Detect which cell encompasses the target text, then output its [X, Y] center coordinate. 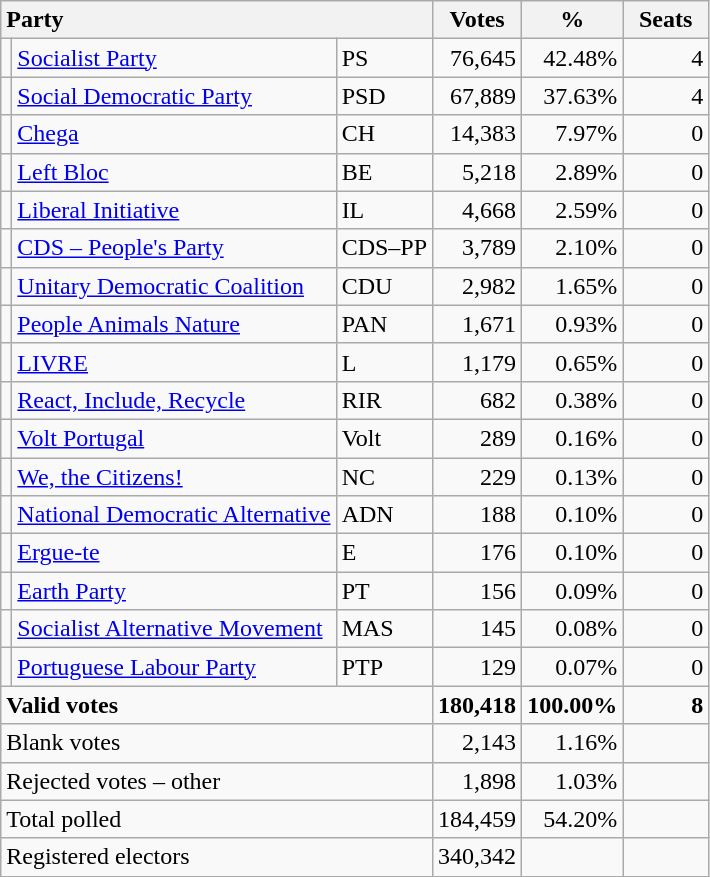
76,645 [478, 58]
4,668 [478, 210]
1,179 [478, 362]
67,889 [478, 96]
340,342 [478, 857]
2.59% [572, 210]
188 [478, 515]
Socialist Alternative Movement [174, 629]
Registered electors [217, 857]
3,789 [478, 248]
0.09% [572, 591]
184,459 [478, 819]
289 [478, 438]
Seats [666, 20]
229 [478, 477]
NC [384, 477]
People Animals Nature [174, 324]
CDS – People's Party [174, 248]
5,218 [478, 172]
CDU [384, 286]
54.20% [572, 819]
Party [217, 20]
ADN [384, 515]
React, Include, Recycle [174, 400]
Socialist Party [174, 58]
156 [478, 591]
0.38% [572, 400]
MAS [384, 629]
2.10% [572, 248]
0.08% [572, 629]
LIVRE [174, 362]
14,383 [478, 134]
0.93% [572, 324]
Valid votes [217, 705]
8 [666, 705]
2,982 [478, 286]
180,418 [478, 705]
Volt [384, 438]
Left Bloc [174, 172]
PTP [384, 667]
RIR [384, 400]
CH [384, 134]
682 [478, 400]
PSD [384, 96]
0.07% [572, 667]
129 [478, 667]
145 [478, 629]
PS [384, 58]
National Democratic Alternative [174, 515]
E [384, 553]
PAN [384, 324]
100.00% [572, 705]
Unitary Democratic Coalition [174, 286]
We, the Citizens! [174, 477]
42.48% [572, 58]
Ergue-te [174, 553]
7.97% [572, 134]
2,143 [478, 743]
1.65% [572, 286]
1,898 [478, 781]
Total polled [217, 819]
37.63% [572, 96]
Social Democratic Party [174, 96]
Earth Party [174, 591]
Blank votes [217, 743]
2.89% [572, 172]
PT [384, 591]
0.13% [572, 477]
1,671 [478, 324]
0.65% [572, 362]
0.16% [572, 438]
BE [384, 172]
1.16% [572, 743]
CDS–PP [384, 248]
Liberal Initiative [174, 210]
IL [384, 210]
% [572, 20]
Rejected votes – other [217, 781]
Votes [478, 20]
L [384, 362]
Chega [174, 134]
1.03% [572, 781]
Volt Portugal [174, 438]
176 [478, 553]
Portuguese Labour Party [174, 667]
